For the text-containing cell, return its midpoint in [X, Y] coordinate format. 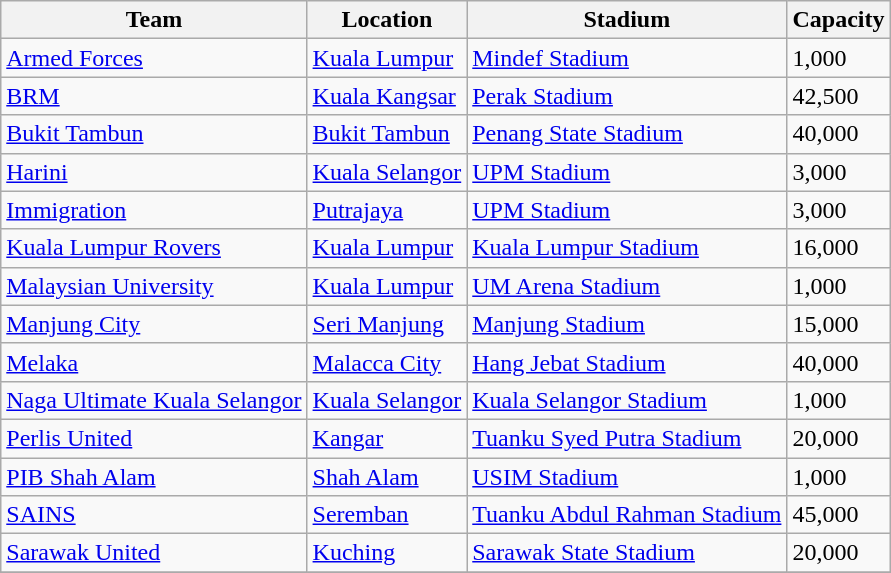
SAINS [154, 515]
16,000 [838, 248]
Kuala Lumpur Rovers [154, 248]
Penang State Stadium [627, 134]
Tuanku Abdul Rahman Stadium [627, 515]
Melaka [154, 362]
45,000 [838, 515]
Stadium [627, 20]
Kuala Selangor Stadium [627, 400]
Sarawak United [154, 553]
Shah Alam [387, 477]
Sarawak State Stadium [627, 553]
Capacity [838, 20]
UM Arena Stadium [627, 286]
Tuanku Syed Putra Stadium [627, 438]
Kuala Lumpur Stadium [627, 248]
Putrajaya [387, 210]
Malacca City [387, 362]
Team [154, 20]
Armed Forces [154, 58]
Hang Jebat Stadium [627, 362]
Malaysian University [154, 286]
USIM Stadium [627, 477]
15,000 [838, 324]
Mindef Stadium [627, 58]
42,500 [838, 96]
Immigration [154, 210]
Manjung City [154, 324]
PIB Shah Alam [154, 477]
Kangar [387, 438]
Harini [154, 172]
Seremban [387, 515]
Kuala Kangsar [387, 96]
Location [387, 20]
Kuching [387, 553]
BRM [154, 96]
Seri Manjung [387, 324]
Perak Stadium [627, 96]
Perlis United [154, 438]
Manjung Stadium [627, 324]
Naga Ultimate Kuala Selangor [154, 400]
